Return the (X, Y) coordinate for the center point of the cell that contains the specified text.  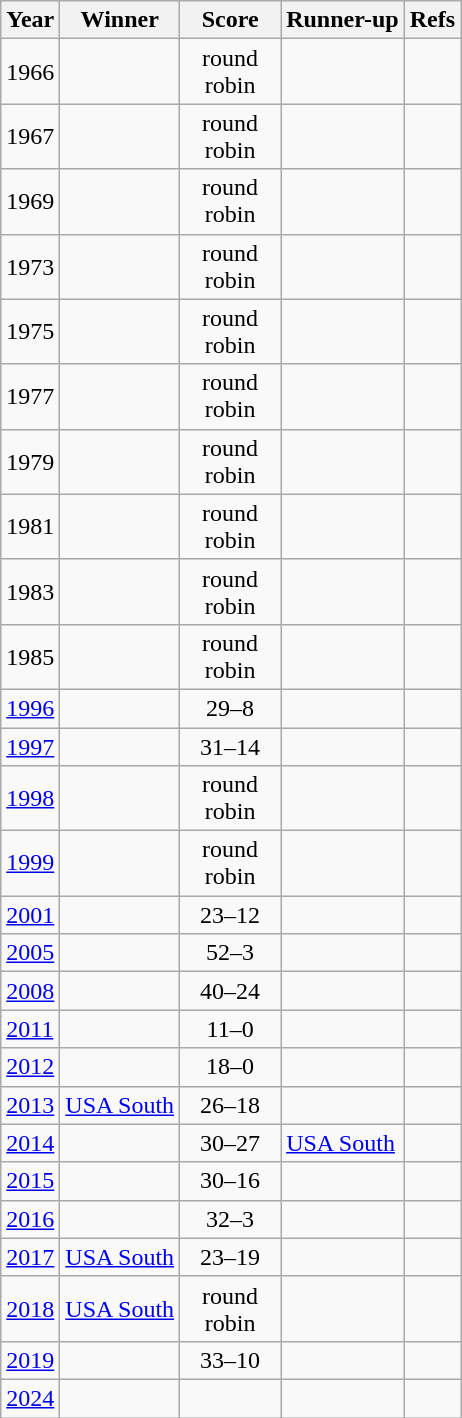
26–18 (230, 1105)
1977 (30, 396)
29–8 (230, 708)
2018 (30, 1308)
Score (230, 20)
Refs (432, 20)
Year (30, 20)
33–10 (230, 1360)
2014 (30, 1143)
2013 (30, 1105)
2012 (30, 1067)
1966 (30, 72)
2001 (30, 915)
Winner (120, 20)
2005 (30, 953)
2011 (30, 1029)
52–3 (230, 953)
2019 (30, 1360)
2017 (30, 1257)
40–24 (230, 991)
2015 (30, 1181)
1975 (30, 332)
2024 (30, 1398)
23–19 (230, 1257)
23–12 (230, 915)
30–16 (230, 1181)
1981 (30, 526)
1973 (30, 266)
1998 (30, 798)
2016 (30, 1219)
31–14 (230, 747)
32–3 (230, 1219)
11–0 (230, 1029)
1983 (30, 592)
1997 (30, 747)
1979 (30, 462)
18–0 (230, 1067)
1999 (30, 864)
1969 (30, 202)
1985 (30, 656)
1967 (30, 136)
2008 (30, 991)
Runner-up (343, 20)
30–27 (230, 1143)
1996 (30, 708)
